Locate the cell with the specified text and output its (x, y) center coordinate. 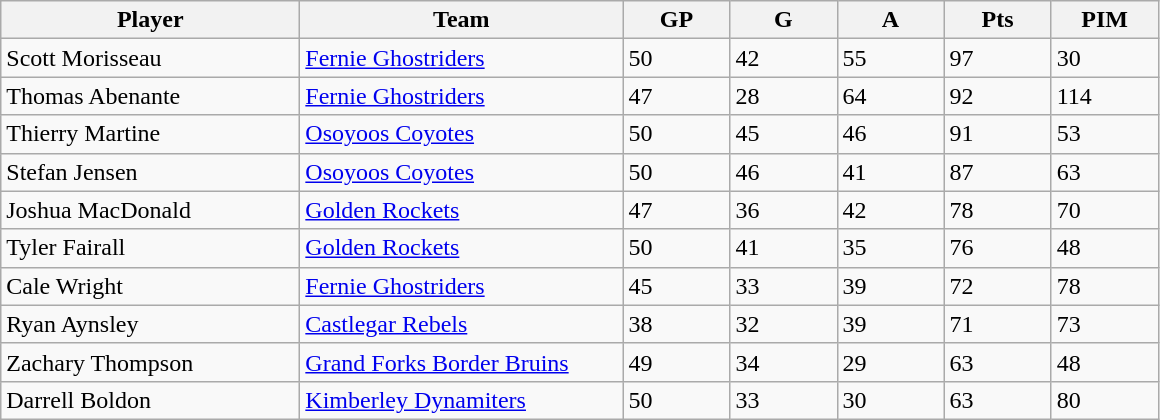
38 (676, 324)
Castlegar Rebels (462, 324)
Thierry Martine (150, 134)
72 (998, 286)
Scott Morisseau (150, 58)
73 (1104, 324)
Zachary Thompson (150, 362)
Tyler Fairall (150, 248)
A (890, 20)
Thomas Abenante (150, 96)
70 (1104, 210)
55 (890, 58)
Grand Forks Border Bruins (462, 362)
Stefan Jensen (150, 172)
80 (1104, 400)
91 (998, 134)
Pts (998, 20)
28 (784, 96)
G (784, 20)
76 (998, 248)
Cale Wright (150, 286)
Player (150, 20)
34 (784, 362)
64 (890, 96)
49 (676, 362)
Kimberley Dynamiters (462, 400)
PIM (1104, 20)
35 (890, 248)
71 (998, 324)
Darrell Boldon (150, 400)
87 (998, 172)
114 (1104, 96)
Team (462, 20)
53 (1104, 134)
92 (998, 96)
Ryan Aynsley (150, 324)
GP (676, 20)
29 (890, 362)
Joshua MacDonald (150, 210)
36 (784, 210)
97 (998, 58)
32 (784, 324)
